For the text-containing cell, return its midpoint in [X, Y] coordinate format. 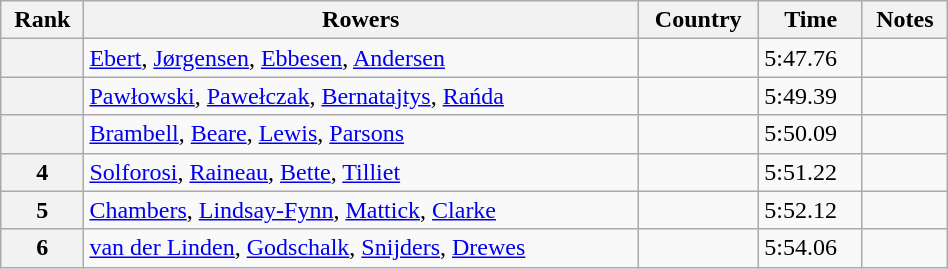
Country [698, 20]
Notes [904, 20]
Rank [42, 20]
5:54.06 [811, 248]
5 [42, 210]
5:52.12 [811, 210]
5:49.39 [811, 96]
5:50.09 [811, 134]
Brambell, Beare, Lewis, Parsons [361, 134]
van der Linden, Godschalk, Snijders, Drewes [361, 248]
Time [811, 20]
Rowers [361, 20]
Pawłowski, Pawełczak, Bernatajtys, Rańda [361, 96]
5:47.76 [811, 58]
Solforosi, Raineau, Bette, Tilliet [361, 172]
6 [42, 248]
Chambers, Lindsay-Fynn, Mattick, Clarke [361, 210]
4 [42, 172]
5:51.22 [811, 172]
Ebert, Jørgensen, Ebbesen, Andersen [361, 58]
